Identify which cell holds the provided text, then report its [x, y] central coordinate. 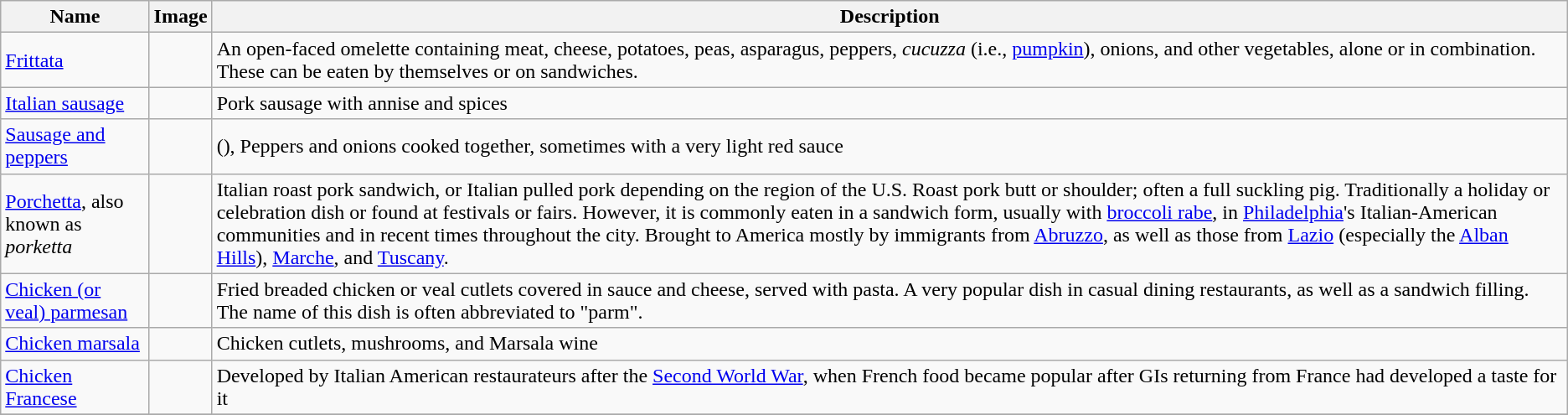
Chicken (or veal) parmesan [75, 300]
Name [75, 17]
Frittata [75, 60]
Image [181, 17]
Porchetta, also known as porketta [75, 223]
Sausage and peppers [75, 146]
Chicken cutlets, mushrooms, and Marsala wine [890, 344]
Chicken marsala [75, 344]
Italian sausage [75, 103]
Description [890, 17]
Pork sausage with annise and spices [890, 103]
(), Peppers and onions cooked together, sometimes with a very light red sauce [890, 146]
Chicken Francese [75, 387]
